Detect which cell encompasses the target text, then output its [X, Y] center coordinate. 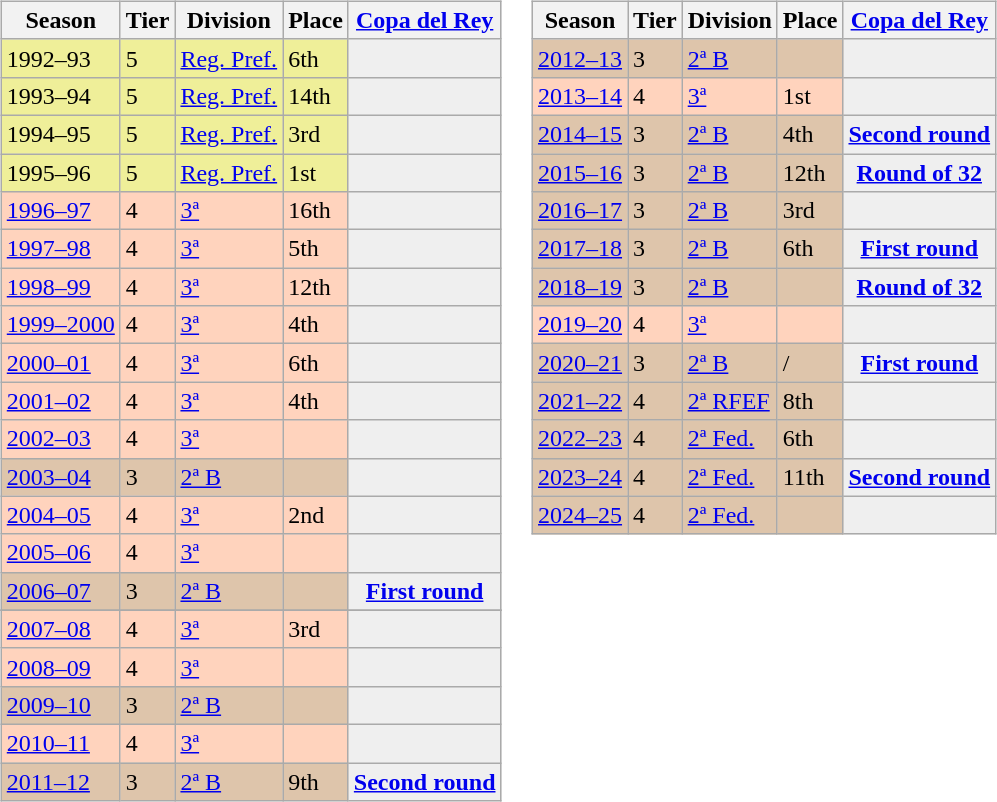
2019–20 [580, 325]
1998–99 [60, 287]
2007–08 [60, 629]
2023–24 [580, 477]
2012–13 [580, 58]
2ª RFEF [730, 401]
8th [810, 401]
2016–17 [580, 211]
2015–16 [580, 173]
1999–2000 [60, 325]
2003–04 [60, 477]
/ [810, 363]
16th [316, 211]
9th [316, 781]
1996–97 [60, 211]
2017–18 [580, 249]
2021–22 [580, 401]
14th [316, 96]
1995–96 [60, 173]
2004–05 [60, 515]
5th [316, 249]
2013–14 [580, 96]
2022–23 [580, 439]
2010–11 [60, 743]
2009–10 [60, 705]
2011–12 [60, 781]
2002–03 [60, 439]
1994–95 [60, 134]
2020–21 [580, 363]
2000–01 [60, 363]
2024–25 [580, 515]
2008–09 [60, 667]
2005–06 [60, 553]
2018–19 [580, 287]
1997–98 [60, 249]
1993–94 [60, 96]
11th [810, 477]
2006–07 [60, 591]
2nd [316, 515]
2014–15 [580, 134]
2001–02 [60, 401]
1992–93 [60, 58]
